From the cell containing the given text, extract its center point as [X, Y] coordinate. 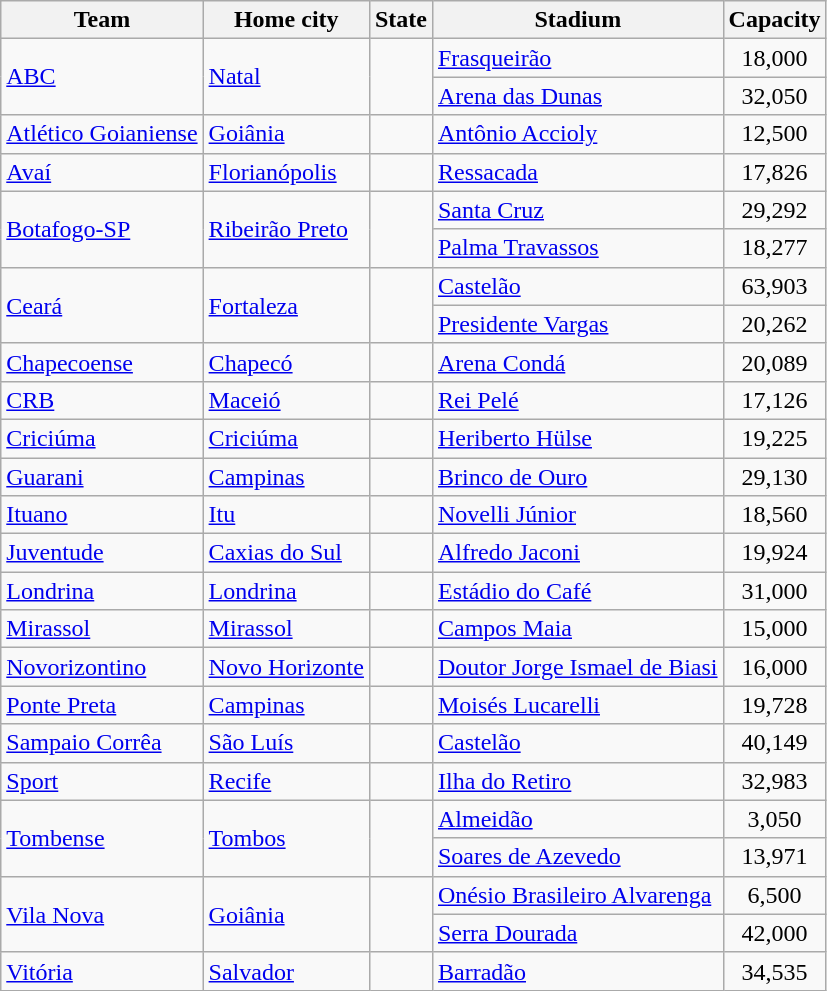
12,500 [774, 134]
Ituano [102, 515]
Doutor Jorge Ismael de Biasi [578, 667]
Heriberto Hülse [578, 438]
Maceió [286, 400]
Ressacada [578, 172]
Soares de Azevedo [578, 857]
Santa Cruz [578, 210]
Ribeirão Preto [286, 229]
Ceará [102, 305]
40,149 [774, 743]
Itu [286, 515]
Campos Maia [578, 629]
15,000 [774, 629]
Tombos [286, 838]
Rei Pelé [578, 400]
Stadium [578, 20]
19,924 [774, 553]
19,728 [774, 705]
32,983 [774, 781]
Brinco de Ouro [578, 477]
6,500 [774, 895]
Vitória [102, 971]
Presidente Vargas [578, 324]
São Luís [286, 743]
Antônio Accioly [578, 134]
20,262 [774, 324]
32,050 [774, 96]
Capacity [774, 20]
State [400, 20]
18,560 [774, 515]
Recife [286, 781]
Barradão [578, 971]
Avaí [102, 172]
29,292 [774, 210]
Onésio Brasileiro Alvarenga [578, 895]
Novo Horizonte [286, 667]
Serra Dourada [578, 933]
Vila Nova [102, 914]
34,535 [774, 971]
Novorizontino [102, 667]
Fortaleza [286, 305]
Botafogo-SP [102, 229]
29,130 [774, 477]
Tombense [102, 838]
42,000 [774, 933]
17,826 [774, 172]
Almeidão [578, 819]
CRB [102, 400]
31,000 [774, 591]
Chapecoense [102, 362]
Chapecó [286, 362]
Novelli Júnior [578, 515]
3,050 [774, 819]
18,277 [774, 248]
63,903 [774, 286]
Juventude [102, 553]
Sport [102, 781]
Atlético Goianiense [102, 134]
Frasqueirão [578, 58]
Palma Travassos [578, 248]
Natal [286, 77]
17,126 [774, 400]
20,089 [774, 362]
Ilha do Retiro [578, 781]
16,000 [774, 667]
Caxias do Sul [286, 553]
Florianópolis [286, 172]
Home city [286, 20]
13,971 [774, 857]
Arena das Dunas [578, 96]
ABC [102, 77]
Sampaio Corrêa [102, 743]
Arena Condá [578, 362]
Guarani [102, 477]
Ponte Preta [102, 705]
Team [102, 20]
Estádio do Café [578, 591]
19,225 [774, 438]
Moisés Lucarelli [578, 705]
18,000 [774, 58]
Salvador [286, 971]
Alfredo Jaconi [578, 553]
